For the text-containing cell, return its midpoint in [X, Y] coordinate format. 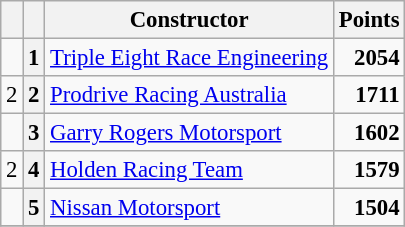
1579 [368, 170]
3 [34, 133]
Garry Rogers Motorsport [190, 133]
4 [34, 170]
Points [368, 20]
1 [34, 58]
1504 [368, 208]
Triple Eight Race Engineering [190, 58]
1602 [368, 133]
1711 [368, 95]
2054 [368, 58]
Nissan Motorsport [190, 208]
Constructor [190, 20]
Holden Racing Team [190, 170]
5 [34, 208]
Prodrive Racing Australia [190, 95]
